Scan for the cell matching the given text and deliver its (X, Y) coordinate at center. 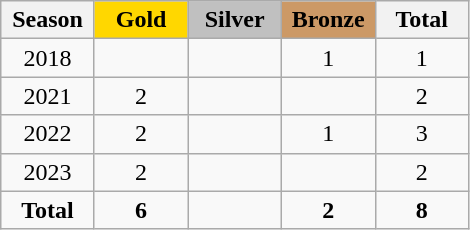
8 (422, 210)
2021 (48, 96)
Bronze (328, 20)
3 (422, 134)
2022 (48, 134)
Gold (141, 20)
Silver (235, 20)
6 (141, 210)
2018 (48, 58)
2023 (48, 172)
Season (48, 20)
